For the text-containing cell, return its midpoint in (x, y) coordinate format. 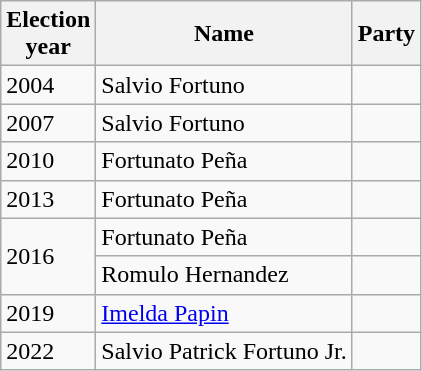
2010 (48, 161)
2019 (48, 313)
2013 (48, 199)
2007 (48, 123)
Imelda Papin (224, 313)
Romulo Hernandez (224, 275)
Electionyear (48, 34)
Name (224, 34)
2016 (48, 256)
Salvio Patrick Fortuno Jr. (224, 351)
Party (386, 34)
2022 (48, 351)
2004 (48, 85)
